Find where the given text appears and provide that cell's center as (X, Y) coordinate. 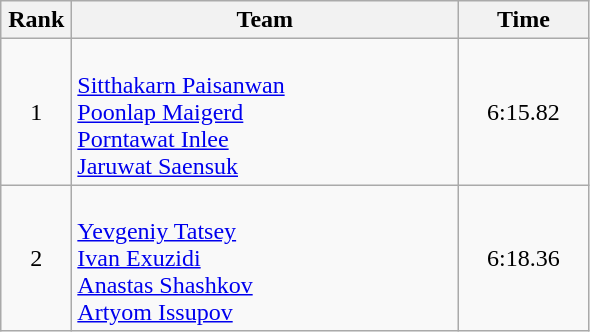
Team (265, 20)
Yevgeniy TatseyIvan ExuzidiAnastas ShashkovArtyom Issupov (265, 258)
Rank (36, 20)
Sitthakarn PaisanwanPoonlap MaigerdPorntawat InleeJaruwat Saensuk (265, 112)
6:18.36 (524, 258)
6:15.82 (524, 112)
1 (36, 112)
2 (36, 258)
Time (524, 20)
